Return (x, y) of the center of cell containing provided text 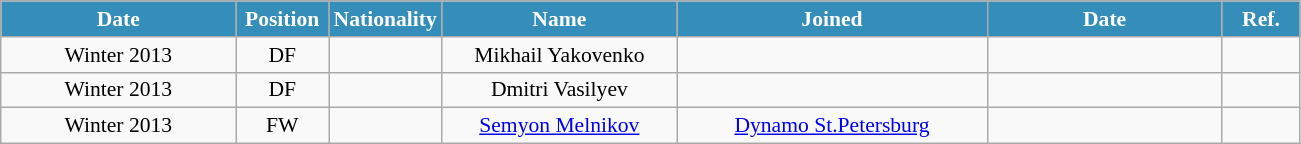
Dmitri Vasilyev (560, 90)
FW (282, 126)
Semyon Melnikov (560, 126)
Nationality (384, 19)
Name (560, 19)
Position (282, 19)
Dynamo St.Petersburg (832, 126)
Mikhail Yakovenko (560, 55)
Ref. (1261, 19)
Joined (832, 19)
